Determine the (X, Y) coordinate at the center of the cell enclosing the given text.  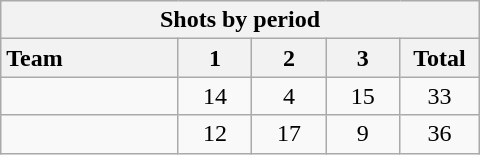
3 (363, 58)
36 (440, 134)
4 (289, 96)
14 (215, 96)
15 (363, 96)
Team (90, 58)
Total (440, 58)
33 (440, 96)
Shots by period (240, 20)
9 (363, 134)
12 (215, 134)
2 (289, 58)
17 (289, 134)
1 (215, 58)
